Detect which cell encompasses the target text, then output its (X, Y) center coordinate. 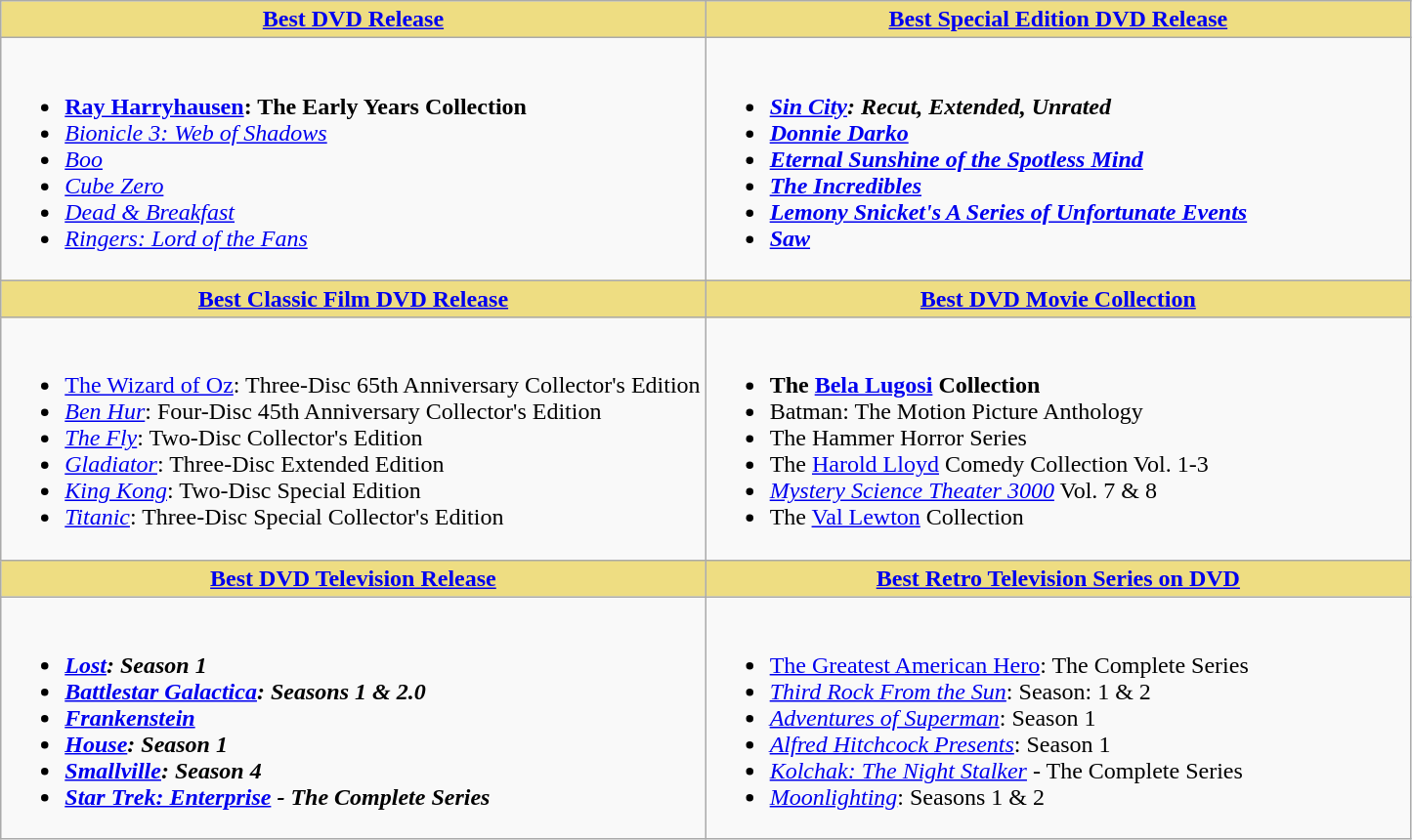
Best DVD Television Release (354, 578)
Best Retro Television Series on DVD (1057, 578)
Ray Harryhausen: The Early Years CollectionBionicle 3: Web of ShadowsBooCube ZeroDead & BreakfastRingers: Lord of the Fans (354, 159)
Best DVD Release (354, 20)
Best DVD Movie Collection (1057, 299)
Best Special Edition DVD Release (1057, 20)
Sin City: Recut, Extended, UnratedDonnie DarkoEternal Sunshine of the Spotless MindThe IncrediblesLemony Snicket's A Series of Unfortunate EventsSaw (1057, 159)
Lost: Season 1Battlestar Galactica: Seasons 1 & 2.0FrankensteinHouse: Season 1Smallville: Season 4Star Trek: Enterprise - The Complete Series (354, 718)
Best Classic Film DVD Release (354, 299)
